Output the [X, Y] coordinate of the center of the cell containing the given text.  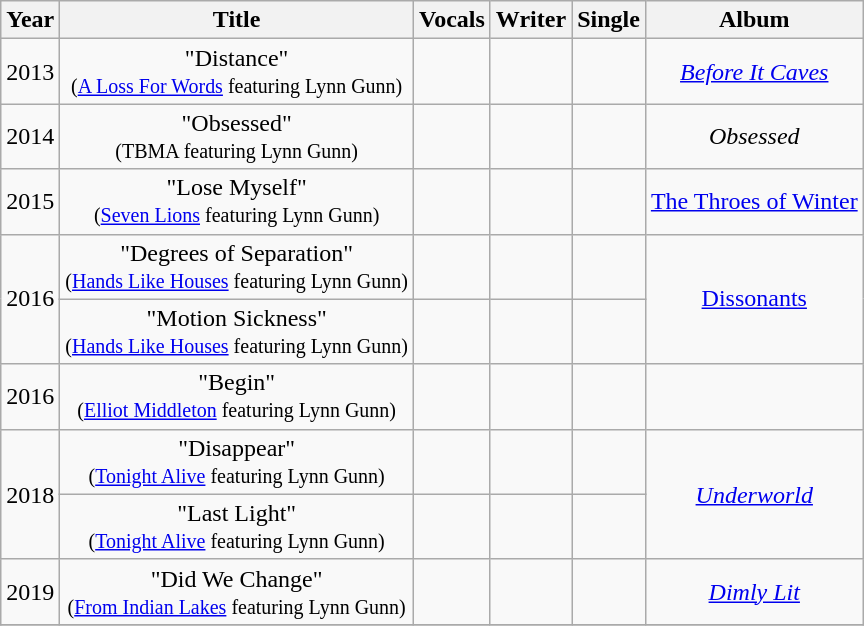
"Obsessed"(TBMA featuring Lynn Gunn) [237, 136]
"Motion Sickness"(Hands Like Houses featuring Lynn Gunn) [237, 332]
Dissonants [754, 299]
Single [609, 20]
Vocals [452, 20]
Before It Caves [754, 72]
Obsessed [754, 136]
2013 [30, 72]
The Throes of Winter [754, 202]
Underworld [754, 494]
2018 [30, 494]
"Last Light"(Tonight Alive featuring Lynn Gunn) [237, 526]
2019 [30, 592]
"Disappear"(Tonight Alive featuring Lynn Gunn) [237, 462]
2014 [30, 136]
Album [754, 20]
"Lose Myself"(Seven Lions featuring Lynn Gunn) [237, 202]
Year [30, 20]
Writer [530, 20]
"Distance"(A Loss For Words featuring Lynn Gunn) [237, 72]
"Degrees of Separation"(Hands Like Houses featuring Lynn Gunn) [237, 266]
Dimly Lit [754, 592]
"Did We Change"(From Indian Lakes featuring Lynn Gunn) [237, 592]
Title [237, 20]
"Begin"(Elliot Middleton featuring Lynn Gunn) [237, 396]
2015 [30, 202]
